Find where the given text appears and provide that cell's center as (X, Y) coordinate. 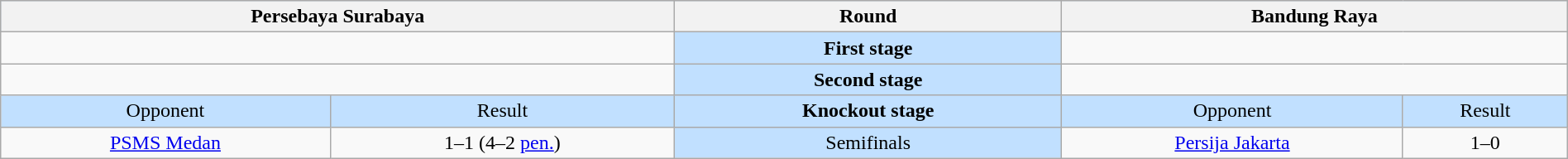
PSMS Medan (165, 142)
Second stage (868, 79)
Knockout stage (868, 111)
Round (868, 17)
Semifinals (868, 142)
1–0 (1485, 142)
1–1 (4–2 pen.) (503, 142)
Bandung Raya (1315, 17)
Persebaya Surabaya (337, 17)
Persija Jakarta (1232, 142)
First stage (868, 48)
